Locate the cell with the specified text and output its (X, Y) center coordinate. 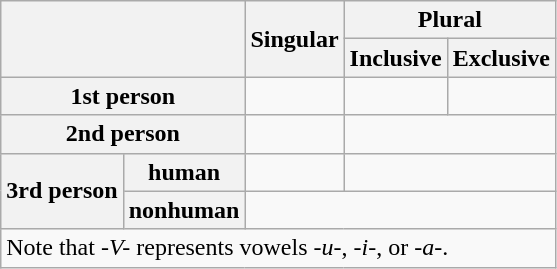
1st person (123, 96)
Singular (294, 39)
3rd person (62, 191)
nonhuman (184, 210)
Plural (450, 20)
Inclusive (396, 58)
Note that -V- represents vowels -u-, -i-, or -a-. (278, 248)
Exclusive (501, 58)
human (184, 172)
2nd person (123, 134)
